Capture the cell that displays the provided text and extract its (X, Y) central coordinate. 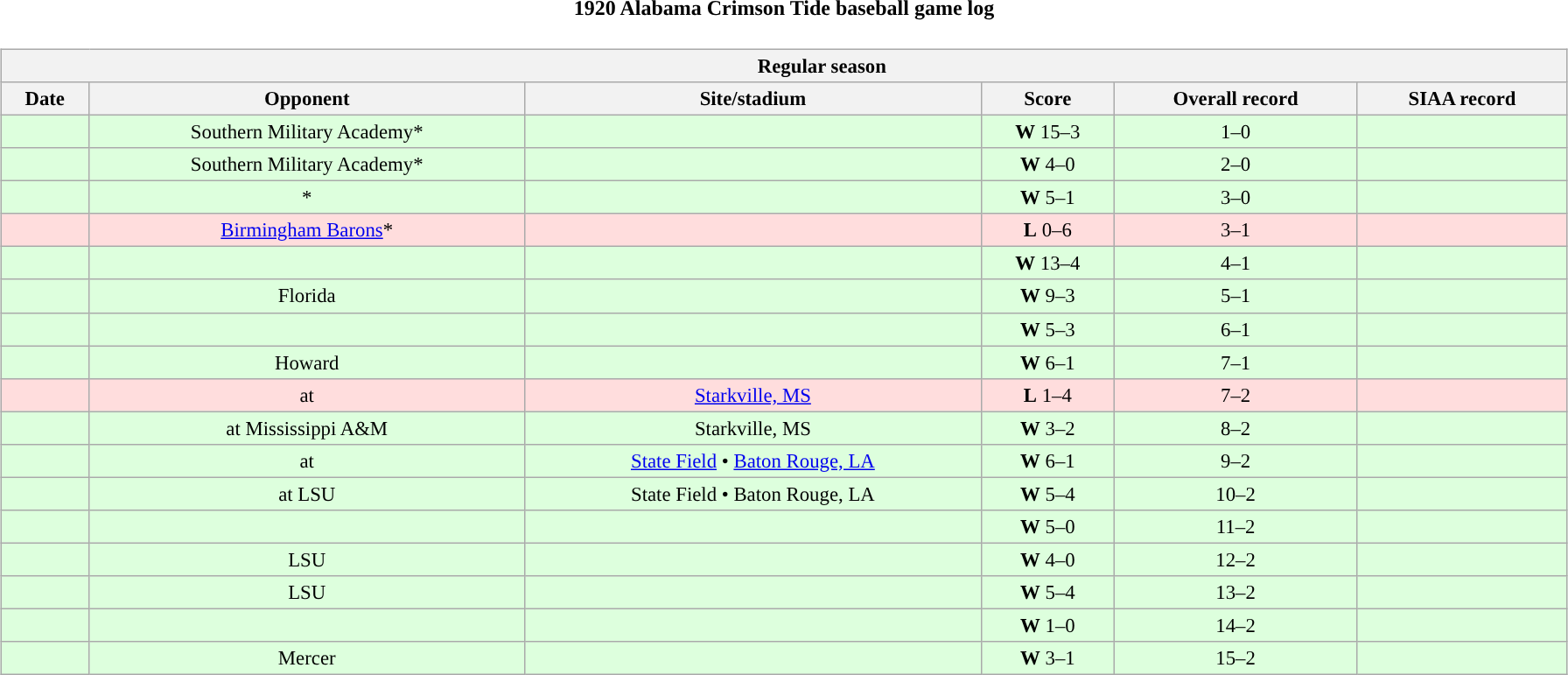
2–0 (1235, 165)
Mercer (307, 658)
15–2 (1235, 658)
7–1 (1235, 362)
Howard (307, 362)
9–2 (1235, 461)
8–2 (1235, 428)
Site/stadium (752, 99)
7–2 (1235, 395)
at LSU (307, 494)
11–2 (1235, 527)
12–2 (1235, 559)
14–2 (1235, 625)
W 1–0 (1047, 625)
4–1 (1235, 264)
W 15–3 (1047, 131)
13–2 (1235, 593)
10–2 (1235, 494)
W 13–4 (1047, 264)
L 1–4 (1047, 395)
Regular season (784, 66)
Florida (307, 296)
W 5–0 (1047, 527)
Overall record (1235, 99)
W 5–1 (1047, 198)
1–0 (1235, 131)
at Mississippi A&M (307, 428)
L 0–6 (1047, 230)
* (307, 198)
Date (45, 99)
W 3–1 (1047, 658)
SIAA record (1463, 99)
6–1 (1235, 329)
Score (1047, 99)
5–1 (1235, 296)
W 3–2 (1047, 428)
Opponent (307, 99)
3–0 (1235, 198)
W 9–3 (1047, 296)
W 5–3 (1047, 329)
3–1 (1235, 230)
Birmingham Barons* (307, 230)
